Extract the (X, Y) coordinate from the center of the cell holding the provided text.  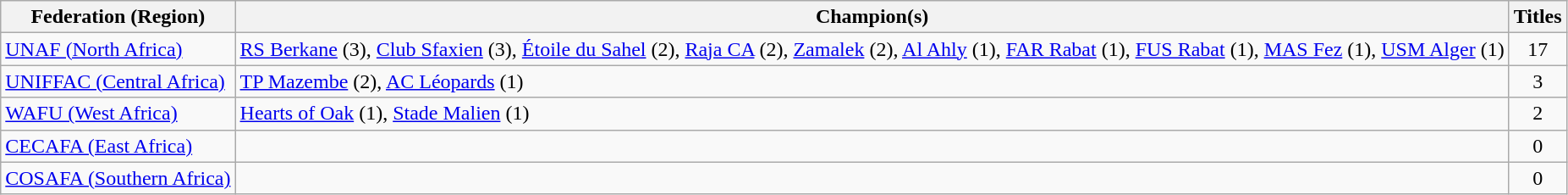
17 (1538, 49)
Federation (Region) (118, 17)
COSAFA (Southern Africa) (118, 178)
WAFU (West Africa) (118, 114)
TP Mazembe (2), AC Léopards (1) (872, 81)
CECAFA (East Africa) (118, 146)
3 (1538, 81)
Titles (1538, 17)
Hearts of Oak (1), Stade Malien (1) (872, 114)
UNAF (North Africa) (118, 49)
Champion(s) (872, 17)
2 (1538, 114)
UNIFFAC (Central Africa) (118, 81)
